Search for the cell housing the specified text and yield its (x, y) center coordinate. 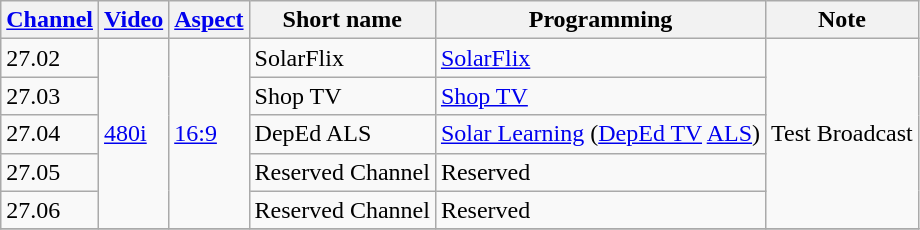
480i (134, 134)
Aspect (209, 20)
Short name (342, 20)
27.04 (50, 134)
16:9 (209, 134)
Video (134, 20)
Test Broadcast (842, 134)
DepEd ALS (342, 134)
Channel (50, 20)
27.03 (50, 96)
Solar Learning (DepEd TV ALS) (600, 134)
27.02 (50, 58)
Note (842, 20)
Programming (600, 20)
27.05 (50, 172)
27.06 (50, 210)
